Return (X, Y) of the center of cell containing provided text 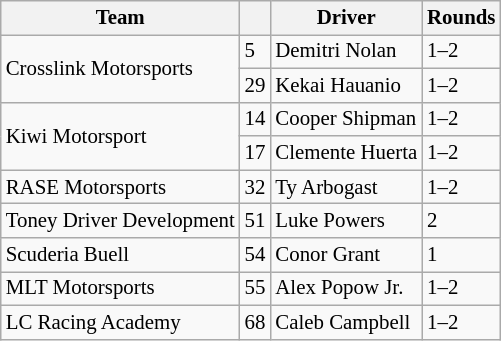
Cooper Shipman (346, 119)
Scuderia Buell (120, 255)
RASE Motorsports (120, 187)
Toney Driver Development (120, 221)
29 (256, 85)
Driver (346, 18)
Team (120, 18)
MLT Motorsports (120, 288)
32 (256, 187)
1 (461, 255)
Conor Grant (346, 255)
Luke Powers (346, 221)
17 (256, 153)
68 (256, 322)
5 (256, 51)
Alex Popow Jr. (346, 288)
Caleb Campbell (346, 322)
2 (461, 221)
Rounds (461, 18)
Clemente Huerta (346, 153)
55 (256, 288)
Crosslink Motorsports (120, 68)
Kekai Hauanio (346, 85)
51 (256, 221)
LC Racing Academy (120, 322)
14 (256, 119)
Kiwi Motorsport (120, 136)
Demitri Nolan (346, 51)
54 (256, 255)
Ty Arbogast (346, 187)
